Detect which cell encompasses the target text, then output its (X, Y) center coordinate. 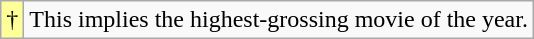
† (12, 20)
This implies the highest-grossing movie of the year. (279, 20)
